Output the (X, Y) coordinate of the center of the cell containing the given text.  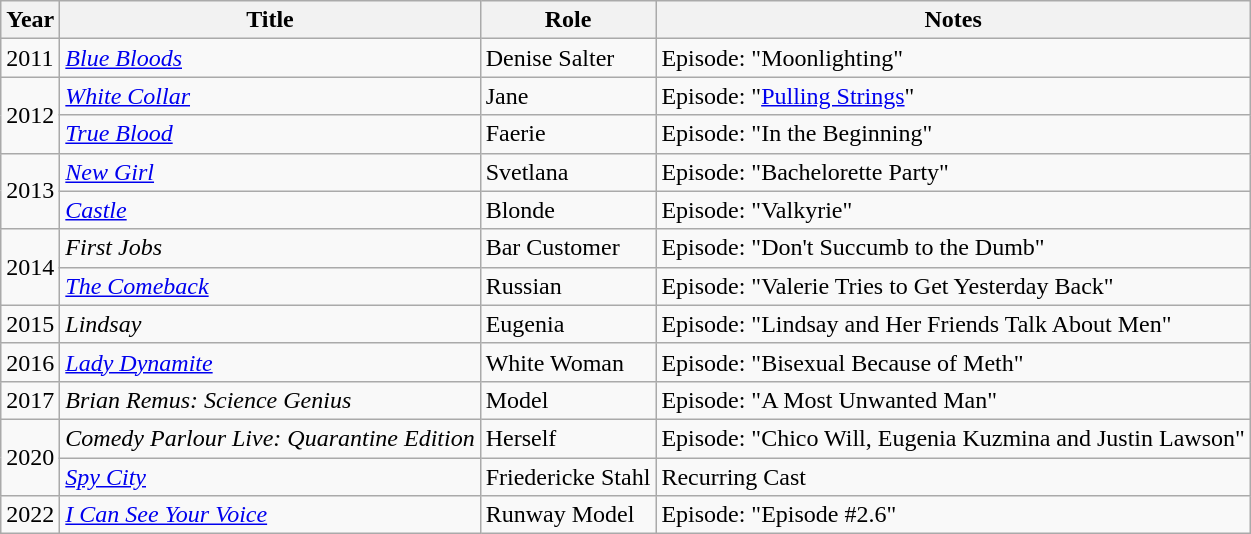
Jane (568, 96)
2012 (30, 115)
Russian (568, 286)
Episode: "A Most Unwanted Man" (953, 400)
Episode: "Don't Succumb to the Dumb" (953, 248)
Episode: "Bisexual Because of Meth" (953, 362)
2020 (30, 457)
Episode: "Lindsay and Her Friends Talk About Men" (953, 324)
Herself (568, 438)
Lady Dynamite (270, 362)
Runway Model (568, 515)
Year (30, 20)
The Comeback (270, 286)
Svetlana (568, 172)
Title (270, 20)
Comedy Parlour Live: Quarantine Edition (270, 438)
Lindsay (270, 324)
Model (568, 400)
White Collar (270, 96)
Brian Remus: Science Genius (270, 400)
Faerie (568, 134)
Episode: "Pulling Strings" (953, 96)
2016 (30, 362)
Spy City (270, 477)
Blue Bloods (270, 58)
Episode: "In the Beginning" (953, 134)
Blonde (568, 210)
Notes (953, 20)
Episode: "Episode #2.6" (953, 515)
Role (568, 20)
White Woman (568, 362)
Episode: "Chico Will, Eugenia Kuzmina and Justin Lawson" (953, 438)
Bar Customer (568, 248)
New Girl (270, 172)
First Jobs (270, 248)
Castle (270, 210)
2015 (30, 324)
Eugenia (568, 324)
True Blood (270, 134)
Episode: "Valkyrie" (953, 210)
Denise Salter (568, 58)
Recurring Cast (953, 477)
2017 (30, 400)
Episode: "Valerie Tries to Get Yesterday Back" (953, 286)
Episode: "Moonlighting" (953, 58)
2013 (30, 191)
I Can See Your Voice (270, 515)
Episode: "Bachelorette Party" (953, 172)
2011 (30, 58)
2022 (30, 515)
2014 (30, 267)
Friedericke Stahl (568, 477)
